Identify which cell holds the provided text, then report its [X, Y] central coordinate. 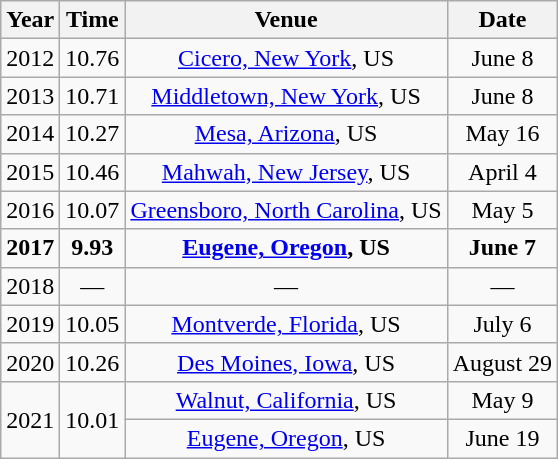
Year [30, 20]
2014 [30, 134]
Cicero, New York, US [286, 58]
Mahwah, New Jersey, US [286, 172]
May 5 [502, 210]
Venue [286, 20]
2016 [30, 210]
Des Moines, Iowa, US [286, 362]
April 4 [502, 172]
2015 [30, 172]
May 9 [502, 400]
Greensboro, North Carolina, US [286, 210]
10.27 [92, 134]
Date [502, 20]
10.07 [92, 210]
Mesa, Arizona, US [286, 134]
June 7 [502, 248]
10.46 [92, 172]
2020 [30, 362]
9.93 [92, 248]
Middletown, New York, US [286, 96]
June 19 [502, 438]
August 29 [502, 362]
July 6 [502, 324]
2017 [30, 248]
10.26 [92, 362]
2021 [30, 419]
May 16 [502, 134]
10.05 [92, 324]
10.01 [92, 419]
Time [92, 20]
2012 [30, 58]
2019 [30, 324]
Montverde, Florida, US [286, 324]
10.71 [92, 96]
2013 [30, 96]
Walnut, California, US [286, 400]
10.76 [92, 58]
2018 [30, 286]
